Search for the cell housing the specified text and yield its [x, y] center coordinate. 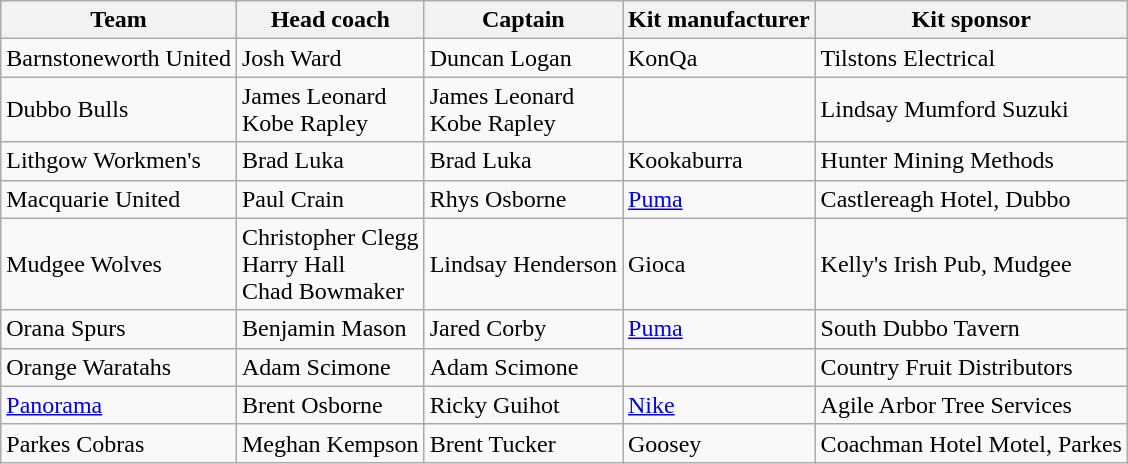
Benjamin Mason [330, 329]
Dubbo Bulls [119, 110]
Kit sponsor [971, 20]
Team [119, 20]
Hunter Mining Methods [971, 161]
Rhys Osborne [523, 199]
Goosey [718, 443]
Kelly's Irish Pub, Mudgee [971, 264]
Brent Osborne [330, 405]
Ricky Guihot [523, 405]
Kit manufacturer [718, 20]
Orana Spurs [119, 329]
Parkes Cobras [119, 443]
Coachman Hotel Motel, Parkes [971, 443]
Macquarie United [119, 199]
Lindsay Henderson [523, 264]
Captain [523, 20]
Josh Ward [330, 58]
Kookaburra [718, 161]
Panorama [119, 405]
Castlereagh Hotel, Dubbo [971, 199]
Mudgee Wolves [119, 264]
Paul Crain [330, 199]
Duncan Logan [523, 58]
Head coach [330, 20]
Brent Tucker [523, 443]
Jared Corby [523, 329]
Nike [718, 405]
Orange Waratahs [119, 367]
Christopher Clegg Harry Hall Chad Bowmaker [330, 264]
Tilstons Electrical [971, 58]
Lithgow Workmen's [119, 161]
Country Fruit Distributors [971, 367]
Barnstoneworth United [119, 58]
Agile Arbor Tree Services [971, 405]
South Dubbo Tavern [971, 329]
Meghan Kempson [330, 443]
Gioca [718, 264]
KonQa [718, 58]
Lindsay Mumford Suzuki [971, 110]
